Find where the given text appears and provide that cell's center as [x, y] coordinate. 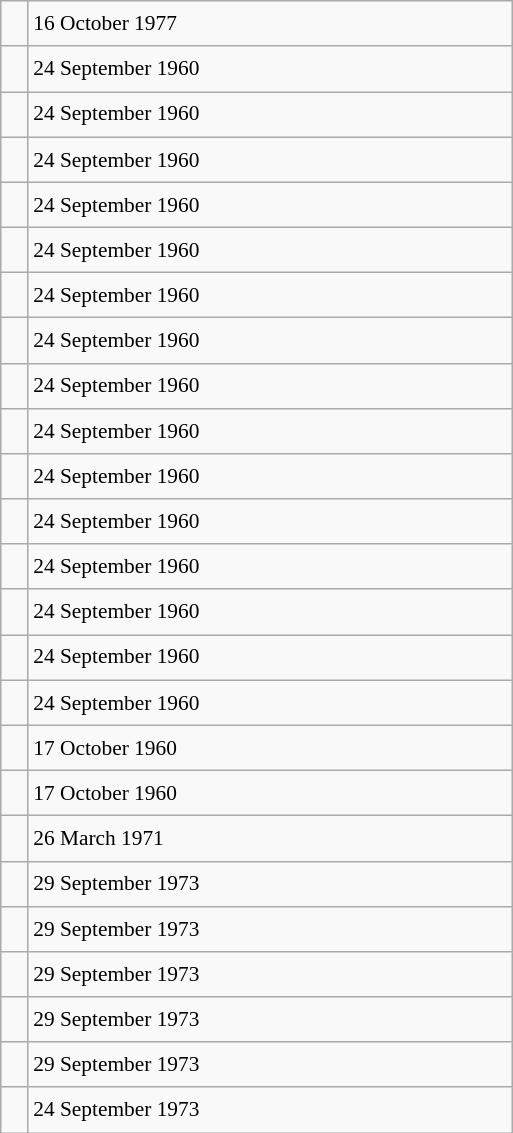
16 October 1977 [270, 24]
24 September 1973 [270, 1110]
26 March 1971 [270, 838]
